From the cell containing the given text, extract its center point as [x, y] coordinate. 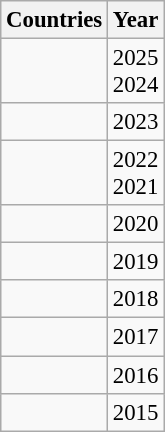
2018 [136, 299]
2016 [136, 375]
Year [136, 20]
20252024 [136, 72]
2019 [136, 262]
Countries [54, 20]
2023 [136, 122]
2017 [136, 337]
20222021 [136, 174]
2020 [136, 224]
2015 [136, 412]
